Return [x, y] of the center of cell containing provided text 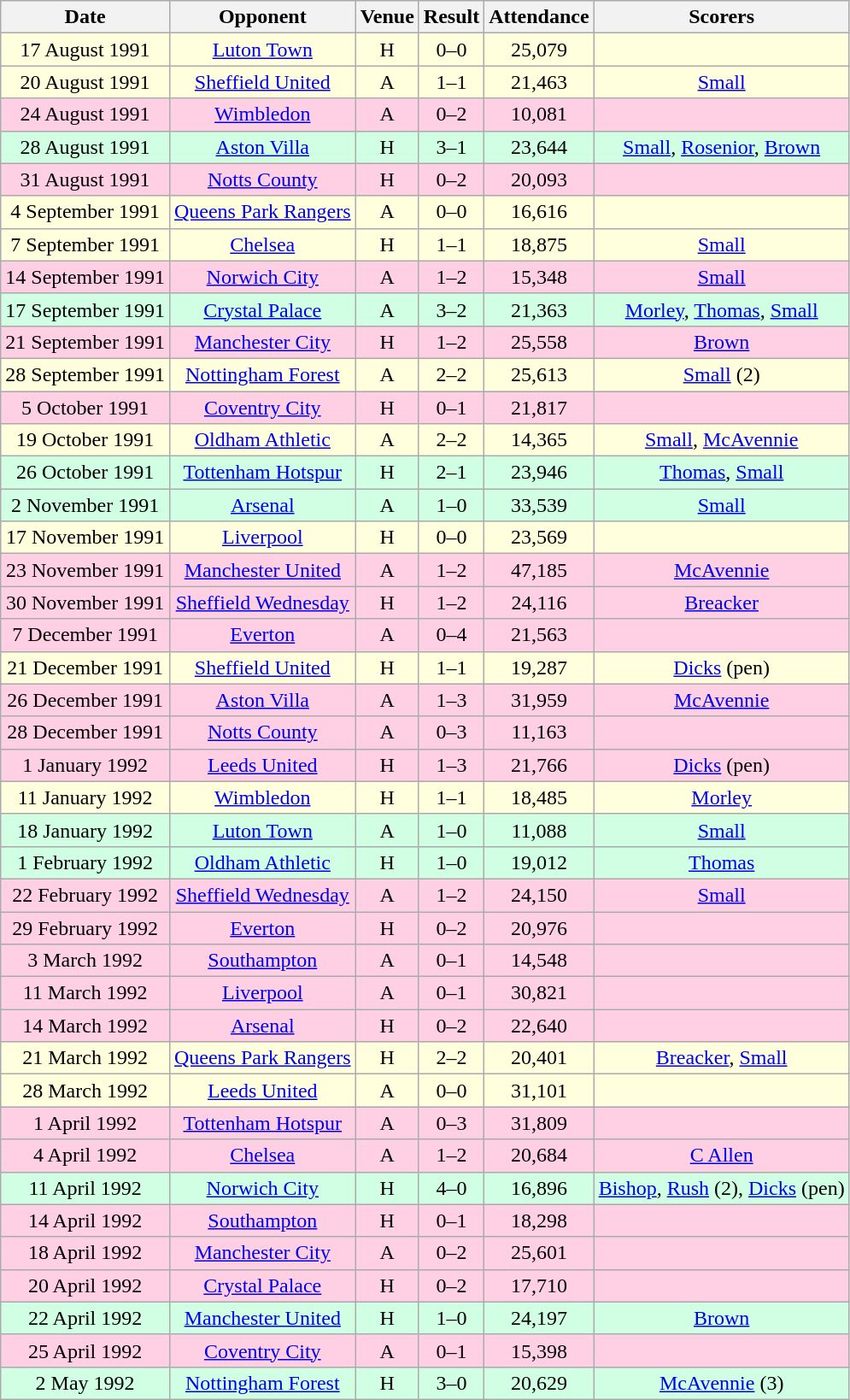
Scorers [721, 17]
3–2 [451, 309]
4 September 1991 [85, 212]
20,401 [539, 1058]
21 March 1992 [85, 1058]
24,116 [539, 603]
14,365 [539, 440]
20,976 [539, 927]
7 December 1991 [85, 635]
15,398 [539, 1350]
18,875 [539, 244]
Morley, Thomas, Small [721, 309]
17,710 [539, 1285]
18 January 1992 [85, 830]
3–0 [451, 1383]
Breacker [721, 603]
3–1 [451, 147]
2 May 1992 [85, 1383]
16,616 [539, 212]
Small, McAvennie [721, 440]
25,601 [539, 1253]
17 August 1991 [85, 50]
20 August 1991 [85, 82]
21,817 [539, 408]
Thomas, Small [721, 473]
21,766 [539, 765]
20,093 [539, 179]
19 October 1991 [85, 440]
Venue [387, 17]
20 April 1992 [85, 1285]
23 November 1991 [85, 570]
19,287 [539, 668]
1 April 1992 [85, 1123]
23,644 [539, 147]
31,959 [539, 700]
7 September 1991 [85, 244]
26 October 1991 [85, 473]
Bishop, Rush (2), Dicks (pen) [721, 1188]
24,197 [539, 1318]
5 October 1991 [85, 408]
25,079 [539, 50]
21,363 [539, 309]
25,613 [539, 374]
18,298 [539, 1221]
11,088 [539, 830]
11,163 [539, 732]
17 September 1991 [85, 309]
18,485 [539, 797]
31,809 [539, 1123]
20,684 [539, 1156]
4–0 [451, 1188]
Breacker, Small [721, 1058]
31,101 [539, 1091]
22,640 [539, 1026]
0–4 [451, 635]
14 September 1991 [85, 277]
28 March 1992 [85, 1091]
26 December 1991 [85, 700]
28 December 1991 [85, 732]
21,563 [539, 635]
2 November 1991 [85, 505]
Thomas [721, 862]
Opponent [262, 17]
11 March 1992 [85, 993]
22 February 1992 [85, 895]
21,463 [539, 82]
Result [451, 17]
28 August 1991 [85, 147]
C Allen [721, 1156]
29 February 1992 [85, 927]
25 April 1992 [85, 1350]
21 September 1991 [85, 342]
11 April 1992 [85, 1188]
14 March 1992 [85, 1026]
21 December 1991 [85, 668]
25,558 [539, 342]
23,569 [539, 538]
2–1 [451, 473]
Date [85, 17]
14 April 1992 [85, 1221]
14,548 [539, 961]
31 August 1991 [85, 179]
20,629 [539, 1383]
16,896 [539, 1188]
1 February 1992 [85, 862]
1 January 1992 [85, 765]
Attendance [539, 17]
Small, Rosenior, Brown [721, 147]
24,150 [539, 895]
22 April 1992 [85, 1318]
McAvennie (3) [721, 1383]
24 August 1991 [85, 115]
28 September 1991 [85, 374]
4 April 1992 [85, 1156]
23,946 [539, 473]
30 November 1991 [85, 603]
10,081 [539, 115]
Small (2) [721, 374]
Morley [721, 797]
30,821 [539, 993]
18 April 1992 [85, 1253]
19,012 [539, 862]
33,539 [539, 505]
15,348 [539, 277]
3 March 1992 [85, 961]
11 January 1992 [85, 797]
17 November 1991 [85, 538]
47,185 [539, 570]
